Scan for the cell matching the given text and deliver its [x, y] coordinate at center. 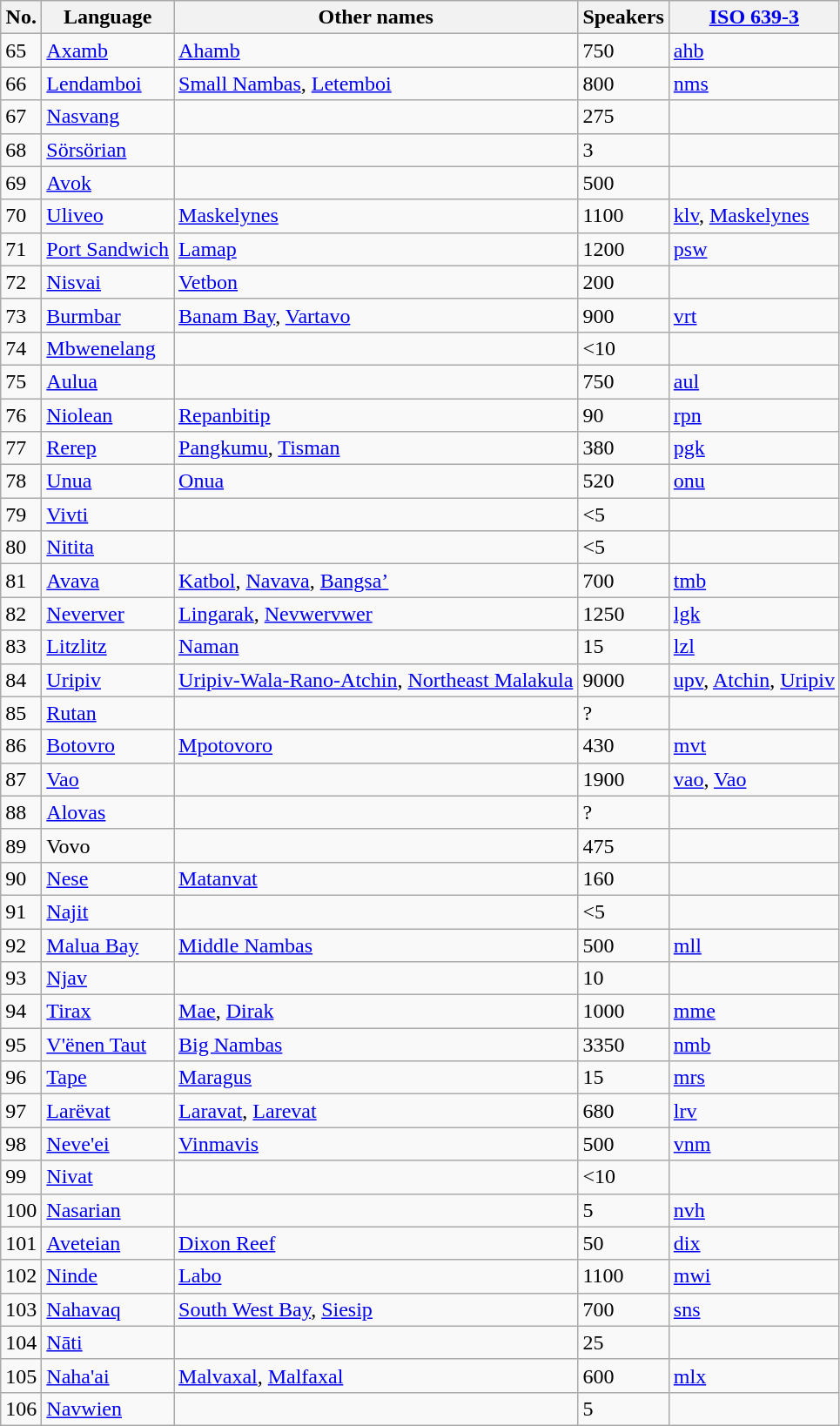
Onua [376, 481]
Aveteian [108, 1243]
96 [21, 1078]
99 [21, 1177]
Burmbar [108, 315]
Nivat [108, 1177]
Naha'ai [108, 1376]
Naman [376, 647]
70 [21, 216]
Labo [376, 1276]
3 [623, 150]
sns [754, 1309]
Larëvat [108, 1111]
Alovas [108, 812]
160 [623, 878]
Axamb [108, 50]
South West Bay, Siesip [376, 1309]
Neverver [108, 614]
95 [21, 1045]
800 [623, 84]
Navwien [108, 1409]
1200 [623, 249]
103 [21, 1309]
Rerep [108, 448]
105 [21, 1376]
Vivti [108, 515]
mme [754, 1012]
Uripiv [108, 680]
Lamap [376, 249]
onu [754, 481]
Malvaxal, Malfaxal [376, 1376]
94 [21, 1012]
10 [623, 979]
Tape [108, 1078]
79 [21, 515]
Litzlitz [108, 647]
106 [21, 1409]
82 [21, 614]
430 [623, 746]
Avok [108, 183]
vrt [754, 315]
lrv [754, 1111]
ISO 639-3 [754, 17]
72 [21, 282]
66 [21, 84]
Botovro [108, 746]
Nese [108, 878]
87 [21, 779]
V'ënen Taut [108, 1045]
Vinmavis [376, 1144]
Dixon Reef [376, 1243]
85 [21, 713]
200 [623, 282]
73 [21, 315]
900 [623, 315]
101 [21, 1243]
Mae, Dirak [376, 1012]
1000 [623, 1012]
mvt [754, 746]
93 [21, 979]
Big Nambas [376, 1045]
klv, Maskelynes [754, 216]
Uliveo [108, 216]
83 [21, 647]
nms [754, 84]
Small Nambas, Letemboi [376, 84]
Maskelynes [376, 216]
No. [21, 17]
Matanvat [376, 878]
475 [623, 845]
Other names [376, 17]
lzl [754, 647]
Language [108, 17]
Nasarian [108, 1210]
520 [623, 481]
Banam Bay, Vartavo [376, 315]
86 [21, 746]
Nitita [108, 548]
65 [21, 50]
91 [21, 911]
Njav [108, 979]
Sörsörian [108, 150]
69 [21, 183]
upv, Atchin, Uripiv [754, 680]
25 [623, 1342]
50 [623, 1243]
Uripiv-Wala-Rano-Atchin, Northeast Malakula [376, 680]
84 [21, 680]
Mpotovoro [376, 746]
Malua Bay [108, 945]
nvh [754, 1210]
Ahamb [376, 50]
Katbol, Navava, Bangsa’ [376, 581]
Repanbitip [376, 415]
75 [21, 381]
Maragus [376, 1078]
Ninde [108, 1276]
Laravat, Larevat [376, 1111]
mlx [754, 1376]
102 [21, 1276]
Vetbon [376, 282]
Nasvang [108, 117]
71 [21, 249]
Vao [108, 779]
Avava [108, 581]
3350 [623, 1045]
1250 [623, 614]
104 [21, 1342]
1900 [623, 779]
Tirax [108, 1012]
380 [623, 448]
Nāti [108, 1342]
vnm [754, 1144]
67 [21, 117]
89 [21, 845]
mrs [754, 1078]
tmb [754, 581]
Vovo [108, 845]
81 [21, 581]
Lingarak, Nevwervwer [376, 614]
Speakers [623, 17]
680 [623, 1111]
100 [21, 1210]
9000 [623, 680]
nmb [754, 1045]
88 [21, 812]
98 [21, 1144]
Nahavaq [108, 1309]
Mbwenelang [108, 348]
76 [21, 415]
68 [21, 150]
pgk [754, 448]
rpn [754, 415]
Middle Nambas [376, 945]
Rutan [108, 713]
600 [623, 1376]
lgk [754, 614]
ahb [754, 50]
Neve'ei [108, 1144]
74 [21, 348]
97 [21, 1111]
vao, Vao [754, 779]
92 [21, 945]
78 [21, 481]
Najit [108, 911]
aul [754, 381]
Lendamboi [108, 84]
mwi [754, 1276]
Nisvai [108, 282]
Pangkumu, Tisman [376, 448]
dix [754, 1243]
psw [754, 249]
Aulua [108, 381]
77 [21, 448]
mll [754, 945]
80 [21, 548]
Unua [108, 481]
Port Sandwich [108, 249]
Niolean [108, 415]
275 [623, 117]
